Locate the cell with the specified text and output its [X, Y] center coordinate. 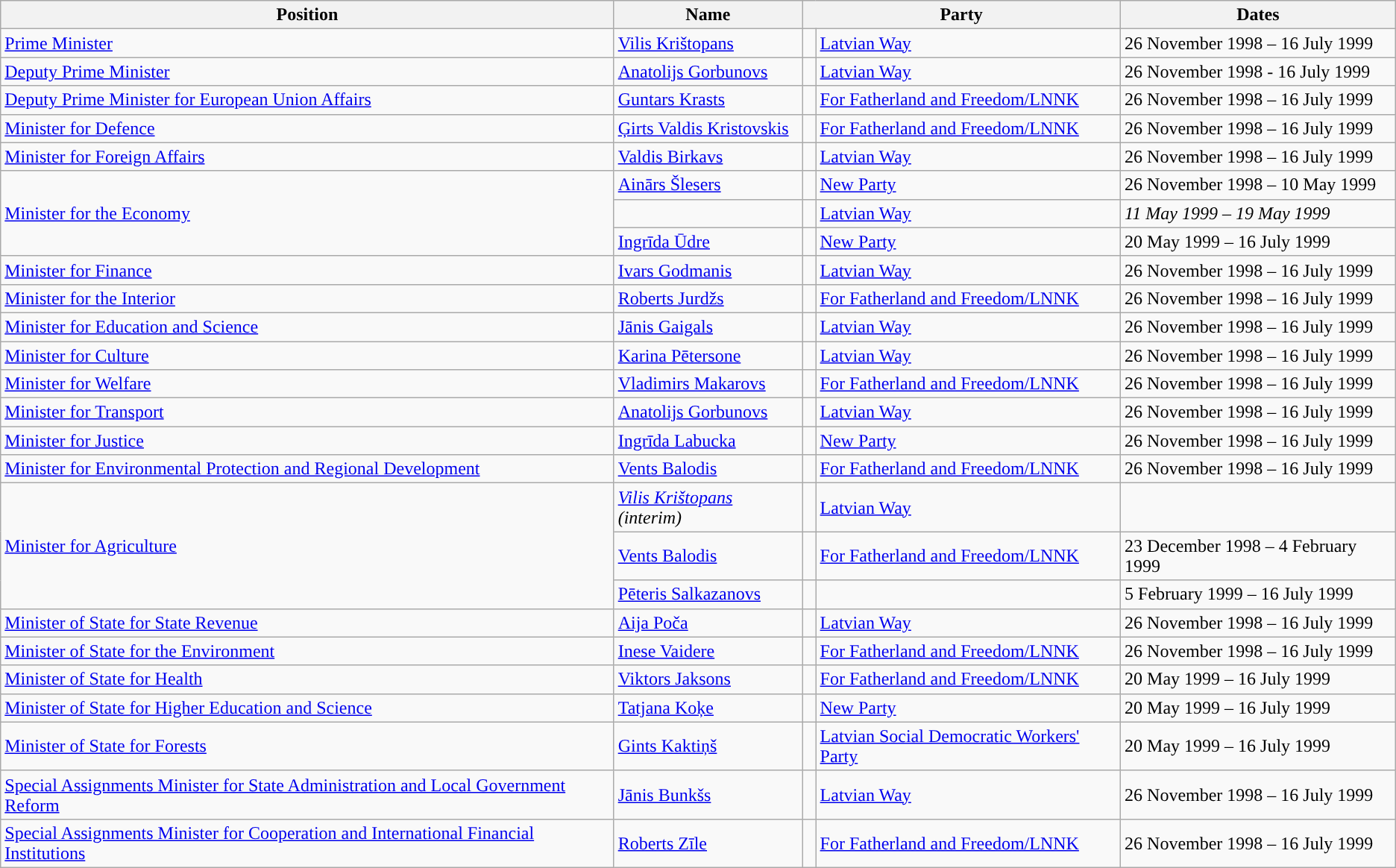
Pēteris Salkazanovs [708, 594]
Vilis Krištopans [708, 43]
Minister for Agriculture [307, 546]
Dates [1259, 15]
Inese Vaidere [708, 651]
Deputy Prime Minister for European Union Affairs [307, 100]
26 November 1998 – 10 May 1999 [1259, 185]
Minister for Transport [307, 412]
Tatjana Koķe [708, 708]
Prime Minister [307, 43]
11 May 1999 – 19 May 1999 [1259, 213]
Name [708, 15]
Minister for Environmental Protection and Regional Development [307, 469]
Ingrīda Labucka [708, 441]
Ainārs Šlesers [708, 185]
Special Assignments Minister for State Administration and Local Government Reform [307, 795]
Minister of State for Higher Education and Science [307, 708]
5 February 1999 – 16 July 1999 [1259, 594]
Viktors Jaksons [708, 679]
Karina Pētersone [708, 356]
Minister of State for the Environment [307, 651]
Valdis Birkavs [708, 157]
Minister for the Economy [307, 213]
Minister for Finance [307, 270]
Minister for Foreign Affairs [307, 157]
Jānis Gaigals [708, 327]
26 November 1998 - 16 July 1999 [1259, 72]
Vilis Krištopans (interim) [708, 507]
Minister for Education and Science [307, 327]
Roberts Jurdžs [708, 298]
Jānis Bunkšs [708, 795]
Minister for Welfare [307, 384]
Gints Kaktiņš [708, 746]
Position [307, 15]
Minister for Defence [307, 128]
Aija Poča [708, 623]
Minister of State for State Revenue [307, 623]
Ģirts Valdis Kristovskis [708, 128]
Deputy Prime Minister [307, 72]
Latvian Social Democratic Workers' Party [968, 746]
Ivars Godmanis [708, 270]
Guntars Krasts [708, 100]
Minister of State for Health [307, 679]
23 December 1998 – 4 February 1999 [1259, 556]
Vladimirs Makarovs [708, 384]
Minister of State for Forests [307, 746]
Minister for Justice [307, 441]
Ingrīda Ūdre [708, 242]
Party [962, 15]
Special Assignments Minister for Cooperation and International Financial Institutions [307, 843]
Minister for Culture [307, 356]
Roberts Zīle [708, 843]
Minister for the Interior [307, 298]
